Find where the given text appears and provide that cell's center as [x, y] coordinate. 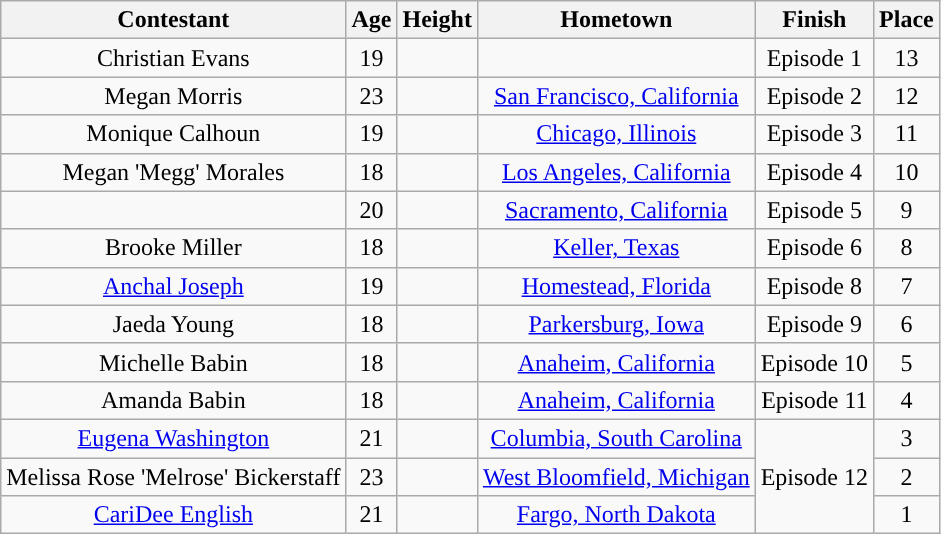
Amanda Babin [174, 400]
Fargo, North Dakota [616, 515]
Parkersburg, Iowa [616, 324]
Columbia, South Carolina [616, 438]
Episode 9 [814, 324]
Episode 11 [814, 400]
San Francisco, California [616, 96]
Christian Evans [174, 58]
7 [907, 286]
Michelle Babin [174, 362]
Brooke Miller [174, 248]
West Bloomfield, Michigan [616, 477]
Chicago, Illinois [616, 134]
Episode 4 [814, 172]
4 [907, 400]
Sacramento, California [616, 210]
11 [907, 134]
Monique Calhoun [174, 134]
Megan Morris [174, 96]
12 [907, 96]
13 [907, 58]
Los Angeles, California [616, 172]
8 [907, 248]
10 [907, 172]
Jaeda Young [174, 324]
Height [437, 20]
Contestant [174, 20]
Place [907, 20]
Eugena Washington [174, 438]
6 [907, 324]
Megan 'Megg' Morales [174, 172]
Episode 3 [814, 134]
Episode 6 [814, 248]
20 [372, 210]
Episode 1 [814, 58]
Episode 2 [814, 96]
Episode 5 [814, 210]
Keller, Texas [616, 248]
Anchal Joseph [174, 286]
2 [907, 477]
5 [907, 362]
Hometown [616, 20]
1 [907, 515]
9 [907, 210]
CariDee English [174, 515]
Episode 12 [814, 476]
Homestead, Florida [616, 286]
Episode 10 [814, 362]
Age [372, 20]
3 [907, 438]
Episode 8 [814, 286]
Melissa Rose 'Melrose' Bickerstaff [174, 477]
Finish [814, 20]
